Return (x, y) of the center of cell containing provided text 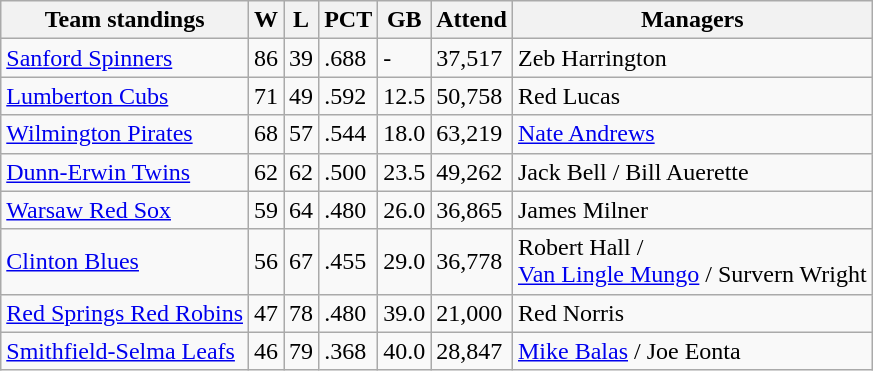
28,847 (472, 351)
James Milner (692, 210)
Red Lucas (692, 96)
Nate Andrews (692, 134)
Robert Hall /Van Lingle Mungo / Survern Wright (692, 262)
29.0 (404, 262)
36,778 (472, 262)
Zeb Harrington (692, 58)
46 (266, 351)
18.0 (404, 134)
56 (266, 262)
71 (266, 96)
50,758 (472, 96)
47 (266, 313)
67 (302, 262)
37,517 (472, 58)
26.0 (404, 210)
Wilmington Pirates (125, 134)
49,262 (472, 172)
86 (266, 58)
.455 (348, 262)
Lumberton Cubs (125, 96)
.688 (348, 58)
.500 (348, 172)
21,000 (472, 313)
64 (302, 210)
.592 (348, 96)
Clinton Blues (125, 262)
78 (302, 313)
Attend (472, 20)
GB (404, 20)
79 (302, 351)
40.0 (404, 351)
Sanford Spinners (125, 58)
Jack Bell / Bill Auerette (692, 172)
Smithfield-Selma Leafs (125, 351)
Team standings (125, 20)
Dunn-Erwin Twins (125, 172)
63,219 (472, 134)
49 (302, 96)
59 (266, 210)
Red Springs Red Robins (125, 313)
PCT (348, 20)
68 (266, 134)
W (266, 20)
.544 (348, 134)
- (404, 58)
57 (302, 134)
Managers (692, 20)
Red Norris (692, 313)
23.5 (404, 172)
Warsaw Red Sox (125, 210)
L (302, 20)
36,865 (472, 210)
Mike Balas / Joe Eonta (692, 351)
39.0 (404, 313)
39 (302, 58)
.368 (348, 351)
12.5 (404, 96)
